Return the [X, Y] coordinate for the center point of the cell that contains the specified text.  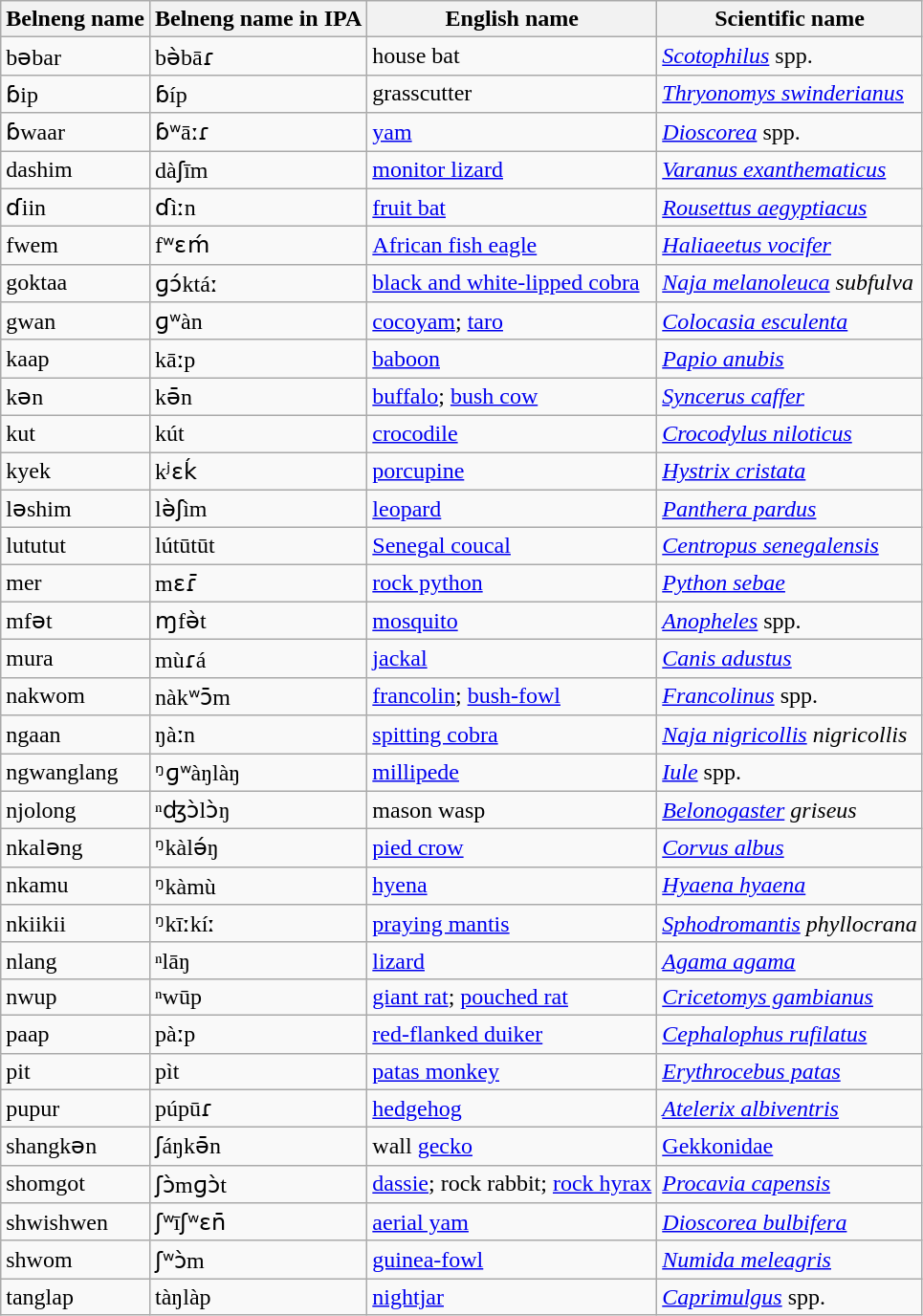
Hyaena hyaena [790, 886]
black and white-lipped cobra [513, 283]
Varanus exanthematicus [790, 170]
Rousettus aegyptiacus [790, 208]
African fish eagle [513, 246]
hedgehog [513, 1108]
ɓʷāːɾ [258, 132]
millipede [513, 773]
Caprimulgus spp. [790, 1297]
Erythrocebus patas [790, 1071]
grasscutter [513, 94]
pied crow [513, 848]
baboon [513, 359]
lututut [76, 546]
Sphodromantis phyllocrana [790, 924]
ɓíp [258, 94]
Haliaeetus vocifer [790, 246]
Dioscorea spp. [790, 132]
crocodile [513, 433]
ⁿlāŋ [258, 960]
kāːp [258, 359]
bәbar [76, 56]
Atelerix albiventris [790, 1108]
nkamu [76, 886]
nakwom [76, 696]
goktaa [76, 283]
Naja nigricollis nigricollis [790, 735]
ɓwaar [76, 132]
ⁿʤɔ̀lɔ̀ŋ [258, 810]
púpūɾ [258, 1108]
pìt [258, 1071]
ᵑkàlə́ŋ [258, 848]
paap [76, 1034]
Senegal coucal [513, 546]
pit [76, 1071]
mùɾá [258, 659]
tàŋlàp [258, 1297]
fʷɛḿ [258, 246]
leopard [513, 509]
Dioscorea bulbifera [790, 1222]
Belonogaster griseus [790, 810]
Iule spp. [790, 773]
Naja melanoleuca subfulva [790, 283]
giant rat; pouched rat [513, 997]
hyena [513, 886]
mura [76, 659]
Anopheles spp. [790, 621]
house bat [513, 56]
ngwanglang [76, 773]
monitor lizard [513, 170]
lizard [513, 960]
guinea-fowl [513, 1260]
pupur [76, 1108]
ɓip [76, 94]
Belneng name [76, 19]
Scotophilus spp. [790, 56]
patas monkey [513, 1071]
dashim [76, 170]
Python sebae [790, 583]
nightjar [513, 1297]
Agama agama [790, 960]
shomgot [76, 1184]
Numida meleagris [790, 1260]
mason wasp [513, 810]
mɛɾ̄ [258, 583]
kaap [76, 359]
ngaan [76, 735]
Cephalophus rufilatus [790, 1034]
kut [76, 433]
kʲɛḱ [258, 471]
yam [513, 132]
ʃʷīʃʷɛn̄ [258, 1222]
Colocasia esculenta [790, 321]
tanglap [76, 1297]
ɡɔ́ktáː [258, 283]
Scientific name [790, 19]
spitting cobra [513, 735]
nkiikii [76, 924]
lə̀ʃìm [258, 509]
ɗiin [76, 208]
ᵑɡʷàŋlàŋ [258, 773]
mer [76, 583]
ʃʷɔ̀m [258, 1260]
Panthera pardus [790, 509]
buffalo; bush cow [513, 397]
jackal [513, 659]
praying mantis [513, 924]
Francolinus spp. [790, 696]
dassie; rock rabbit; rock hyrax [513, 1184]
Thryonomys swinderianus [790, 94]
Crocodylus niloticus [790, 433]
nkalәng [76, 848]
English name [513, 19]
kyek [76, 471]
Canis adustus [790, 659]
Hystrix cristata [790, 471]
ɗìːn [258, 208]
Cricetomys gambianus [790, 997]
wall gecko [513, 1147]
pàːp [258, 1034]
francolin; bush-fowl [513, 696]
Belneng name in IPA [258, 19]
nàkʷɔ̄m [258, 696]
kə̄n [258, 397]
Procavia capensis [790, 1184]
nlang [76, 960]
Corvus albus [790, 848]
fwem [76, 246]
shwishwen [76, 1222]
rock python [513, 583]
Centropus senegalensis [790, 546]
porcupine [513, 471]
ŋàːn [258, 735]
shwom [76, 1260]
Gekkonidae [790, 1147]
kút [258, 433]
ᵑkīːkíː [258, 924]
aerial yam [513, 1222]
njolong [76, 810]
ɱfə̀t [258, 621]
ʃáŋkə̄n [258, 1147]
fruit bat [513, 208]
mfәt [76, 621]
Syncerus caffer [790, 397]
cocoyam; taro [513, 321]
kәn [76, 397]
lútūtūt [258, 546]
shangkәn [76, 1147]
red-flanked duiker [513, 1034]
ⁿwūp [258, 997]
ᵑkàmù [258, 886]
Papio anubis [790, 359]
bə̀bāɾ [258, 56]
dàʃīm [258, 170]
ʃɔ̀mɡɔ̀t [258, 1184]
ɡʷàn [258, 321]
lәshim [76, 509]
gwan [76, 321]
nwup [76, 997]
mosquito [513, 621]
